From the cell containing the given text, extract its center point as (x, y) coordinate. 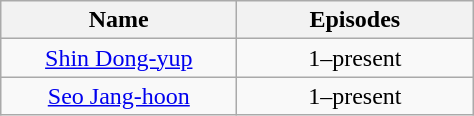
Name (119, 20)
Episodes (355, 20)
Shin Dong-yup (119, 58)
Seo Jang-hoon (119, 96)
